Locate the cell with the specified text and output its [x, y] center coordinate. 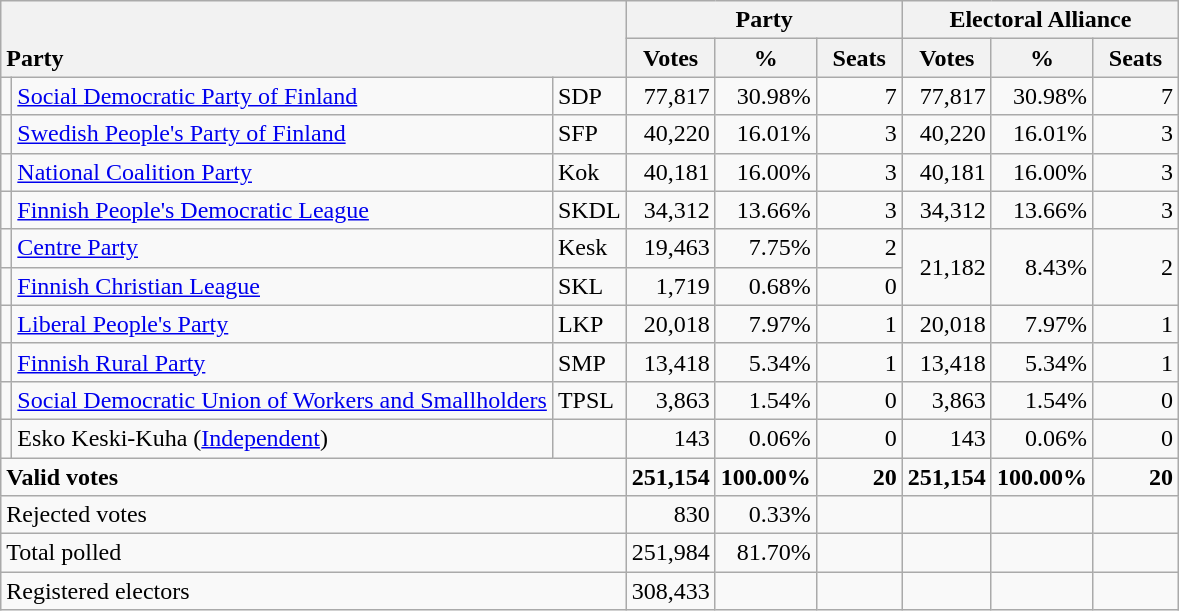
Total polled [314, 553]
SMP [589, 362]
Esko Keski-Kuha (Independent) [282, 438]
81.70% [766, 553]
8.43% [1042, 267]
SKDL [589, 210]
Kesk [589, 248]
Finnish Rural Party [282, 362]
SDP [589, 96]
Centre Party [282, 248]
Social Democratic Union of Workers and Smallholders [282, 400]
Social Democratic Party of Finland [282, 96]
19,463 [670, 248]
Liberal People's Party [282, 324]
830 [670, 515]
308,433 [670, 591]
0.33% [766, 515]
1,719 [670, 286]
7.75% [766, 248]
TPSL [589, 400]
Finnish People's Democratic League [282, 210]
Electoral Alliance [1040, 20]
Valid votes [314, 477]
Registered electors [314, 591]
SFP [589, 134]
LKP [589, 324]
Swedish People's Party of Finland [282, 134]
National Coalition Party [282, 172]
251,984 [670, 553]
0.68% [766, 286]
21,182 [946, 267]
Rejected votes [314, 515]
Kok [589, 172]
SKL [589, 286]
Finnish Christian League [282, 286]
